Provide the (x, y) coordinate of the cell's center where the given text is located.  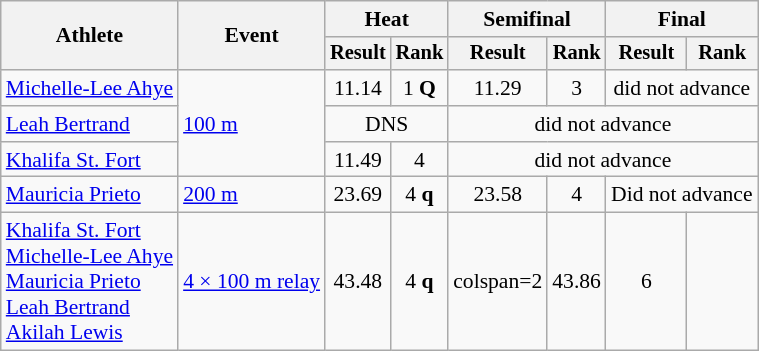
6 (646, 282)
Event (252, 36)
Semifinal (527, 19)
Leah Bertrand (90, 124)
DNS (386, 124)
11.14 (358, 88)
23.69 (358, 195)
Heat (386, 19)
Khalifa St. Fort (90, 160)
Athlete (90, 36)
3 (576, 88)
100 m (252, 124)
4 × 100 m relay (252, 282)
Did not advance (682, 195)
43.86 (576, 282)
Michelle-Lee Ahye (90, 88)
colspan=2 (498, 282)
200 m (252, 195)
11.29 (498, 88)
23.58 (498, 195)
Khalifa St. FortMichelle-Lee AhyeMauricia PrietoLeah BertrandAkilah Lewis (90, 282)
Final (682, 19)
43.48 (358, 282)
Mauricia Prieto (90, 195)
1 Q (420, 88)
11.49 (358, 160)
